Output the (X, Y) coordinate of the center of the cell containing the given text.  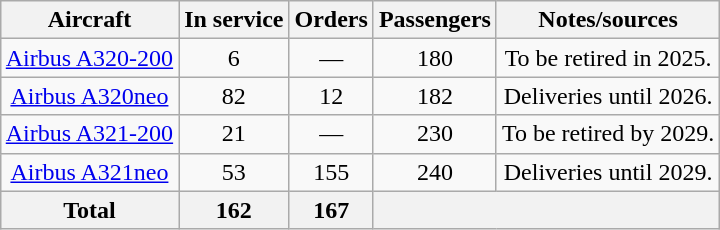
To be retired by 2029. (608, 134)
180 (434, 58)
Airbus A320neo (89, 96)
162 (234, 210)
240 (434, 172)
230 (434, 134)
21 (234, 134)
Airbus A320-200 (89, 58)
Aircraft (89, 20)
Airbus A321-200 (89, 134)
167 (331, 210)
Passengers (434, 20)
Deliveries until 2029. (608, 172)
Orders (331, 20)
Airbus A321neo (89, 172)
Deliveries until 2026. (608, 96)
53 (234, 172)
182 (434, 96)
82 (234, 96)
Notes/sources (608, 20)
6 (234, 58)
To be retired in 2025. (608, 58)
12 (331, 96)
In service (234, 20)
155 (331, 172)
Total (89, 210)
